Determine the [x, y] coordinate at the center of the cell enclosing the given text.  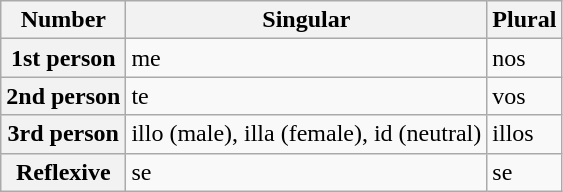
nos [524, 58]
vos [524, 96]
illos [524, 134]
te [306, 96]
Number [64, 20]
1st person [64, 58]
me [306, 58]
Plural [524, 20]
Reflexive [64, 172]
illo (male), illa (female), id (neutral) [306, 134]
Singular [306, 20]
3rd person [64, 134]
2nd person [64, 96]
